Detect which cell encompasses the target text, then output its (x, y) center coordinate. 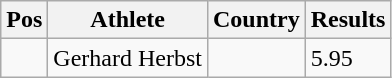
Country (256, 20)
Pos (24, 20)
5.95 (348, 58)
Gerhard Herbst (128, 58)
Athlete (128, 20)
Results (348, 20)
